Pinpoint the cell where the given text exists, returning its [X, Y] midpoint coordinate. 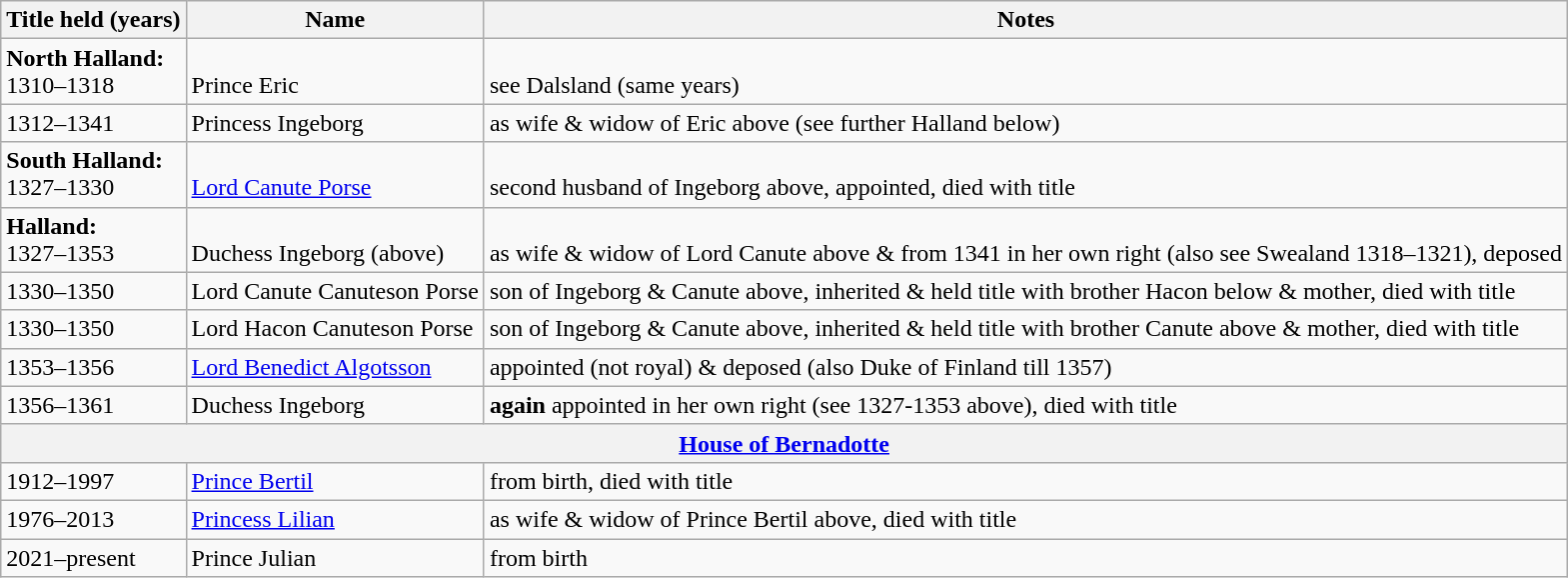
son of Ingeborg & Canute above, inherited & held title with brother Canute above & mother, died with title [1025, 329]
Duchess Ingeborg [335, 405]
Princess Ingeborg [335, 123]
Duchess Ingeborg (above) [335, 240]
Notes [1025, 20]
appointed (not royal) & deposed (also Duke of Finland till 1357) [1025, 367]
as wife & widow of Eric above (see further Halland below) [1025, 123]
from birth, died with title [1025, 481]
1356–1361 [94, 405]
1353–1356 [94, 367]
Lord Hacon Canuteson Porse [335, 329]
Halland:1327–1353 [94, 240]
as wife & widow of Prince Bertil above, died with title [1025, 519]
House of Bernadotte [784, 443]
1312–1341 [94, 123]
second husband of Ingeborg above, appointed, died with title [1025, 174]
Lord Benedict Algotsson [335, 367]
again appointed in her own right (see 1327-1353 above), died with title [1025, 405]
Princess Lilian [335, 519]
from birth [1025, 557]
son of Ingeborg & Canute above, inherited & held title with brother Hacon below & mother, died with title [1025, 291]
as wife & widow of Lord Canute above & from 1341 in her own right (also see Swealand 1318–1321), deposed [1025, 240]
2021–present [94, 557]
Prince Eric [335, 72]
Prince Bertil [335, 481]
Lord Canute Porse [335, 174]
North Halland:1310–1318 [94, 72]
Lord Canute Canuteson Porse [335, 291]
see Dalsland (same years) [1025, 72]
Name [335, 20]
South Halland:1327–1330 [94, 174]
Title held (years) [94, 20]
1976–2013 [94, 519]
1912–1997 [94, 481]
Prince Julian [335, 557]
